For the text-containing cell, return its midpoint in [x, y] coordinate format. 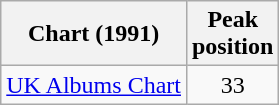
33 [232, 85]
Chart (1991) [94, 34]
UK Albums Chart [94, 85]
Peakposition [232, 34]
